From the cell containing the given text, extract its center point as [X, Y] coordinate. 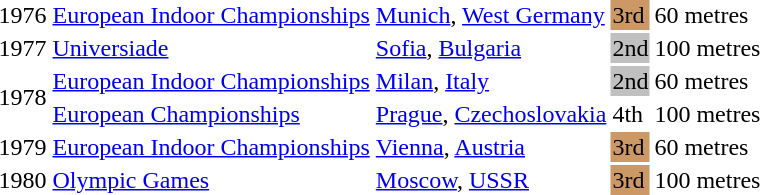
Sofia, Bulgaria [491, 48]
Milan, Italy [491, 81]
Munich, West Germany [491, 15]
Olympic Games [211, 180]
Vienna, Austria [491, 147]
Moscow, USSR [491, 180]
Universiade [211, 48]
Prague, Czechoslovakia [491, 114]
European Championships [211, 114]
4th [630, 114]
